From the cell containing the given text, extract its center point as [X, Y] coordinate. 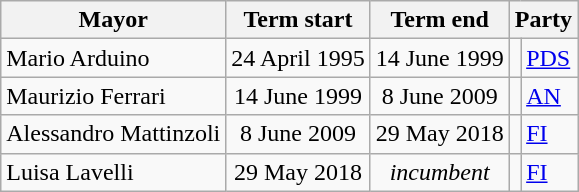
Luisa Lavelli [114, 172]
incumbent [440, 172]
PDS [550, 58]
Term end [440, 20]
Alessandro Mattinzoli [114, 134]
Party [543, 20]
Term start [298, 20]
Maurizio Ferrari [114, 96]
24 April 1995 [298, 58]
Mayor [114, 20]
AN [550, 96]
Mario Arduino [114, 58]
